From the cell containing the given text, extract its center point as [X, Y] coordinate. 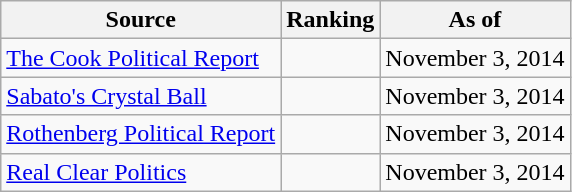
Real Clear Politics [141, 172]
Source [141, 20]
The Cook Political Report [141, 58]
Sabato's Crystal Ball [141, 96]
As of [475, 20]
Ranking [330, 20]
Rothenberg Political Report [141, 134]
